Detect which cell encompasses the target text, then output its (x, y) center coordinate. 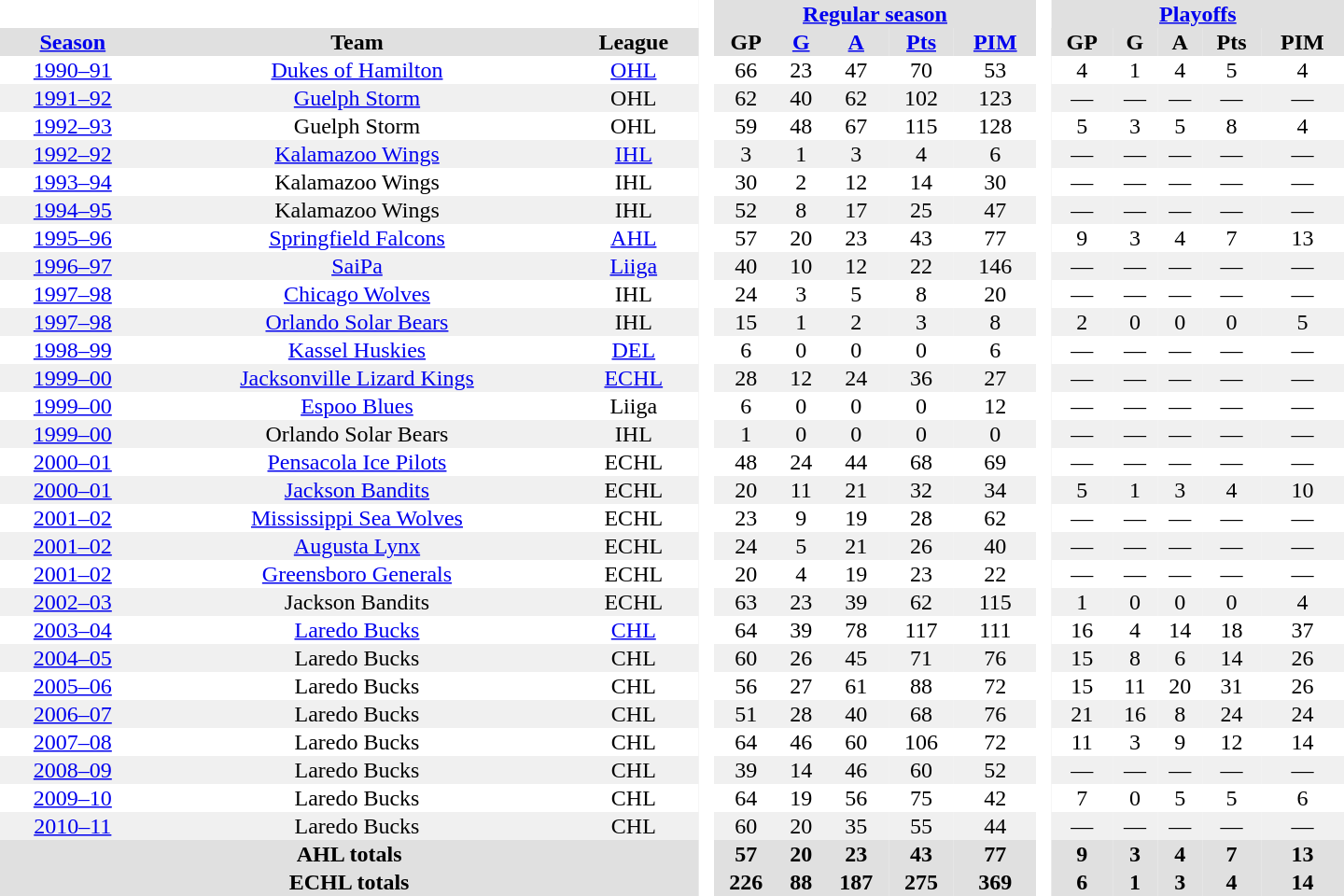
63 (746, 602)
2003–04 (73, 630)
69 (995, 462)
1992–92 (73, 154)
18 (1232, 630)
123 (995, 98)
Jacksonville Lizard Kings (357, 378)
1990–91 (73, 70)
66 (746, 70)
187 (856, 882)
35 (856, 826)
Dukes of Hamilton (357, 70)
Mississippi Sea Wolves (357, 518)
2006–07 (73, 714)
32 (921, 490)
111 (995, 630)
34 (995, 490)
226 (746, 882)
59 (746, 126)
1995–96 (73, 238)
75 (921, 798)
AHL totals (349, 854)
1996–97 (73, 266)
League (633, 42)
SaiPa (357, 266)
Kassel Huskies (357, 350)
2002–03 (73, 602)
Espoo Blues (357, 406)
ECHL totals (349, 882)
2010–11 (73, 826)
1992–93 (73, 126)
AHL (633, 238)
31 (1232, 686)
78 (856, 630)
61 (856, 686)
1994–95 (73, 210)
45 (856, 658)
1993–94 (73, 182)
Springfield Falcons (357, 238)
Playoffs (1198, 14)
Regular season (875, 14)
70 (921, 70)
Season (73, 42)
275 (921, 882)
67 (856, 126)
36 (921, 378)
146 (995, 266)
Greensboro Generals (357, 574)
Chicago Wolves (357, 294)
1991–92 (73, 98)
2009–10 (73, 798)
Team (357, 42)
17 (856, 210)
55 (921, 826)
106 (921, 742)
DEL (633, 350)
Augusta Lynx (357, 546)
1998–99 (73, 350)
25 (921, 210)
71 (921, 658)
2005–06 (73, 686)
51 (746, 714)
Pensacola Ice Pilots (357, 462)
2008–09 (73, 770)
117 (921, 630)
37 (1303, 630)
128 (995, 126)
2007–08 (73, 742)
42 (995, 798)
2004–05 (73, 658)
102 (921, 98)
53 (995, 70)
369 (995, 882)
